Return (x, y) of the center of cell containing provided text 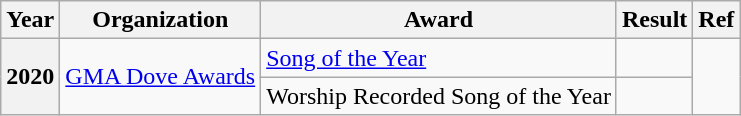
GMA Dove Awards (160, 77)
Result (654, 20)
Year (30, 20)
Worship Recorded Song of the Year (439, 96)
Organization (160, 20)
Song of the Year (439, 58)
Award (439, 20)
2020 (30, 77)
Ref (716, 20)
